Scan for the cell matching the given text and deliver its [X, Y] coordinate at center. 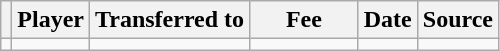
Date [388, 20]
Fee [304, 20]
Player [51, 20]
Transferred to [170, 20]
Source [458, 20]
